For the text-containing cell, return its midpoint in [X, Y] coordinate format. 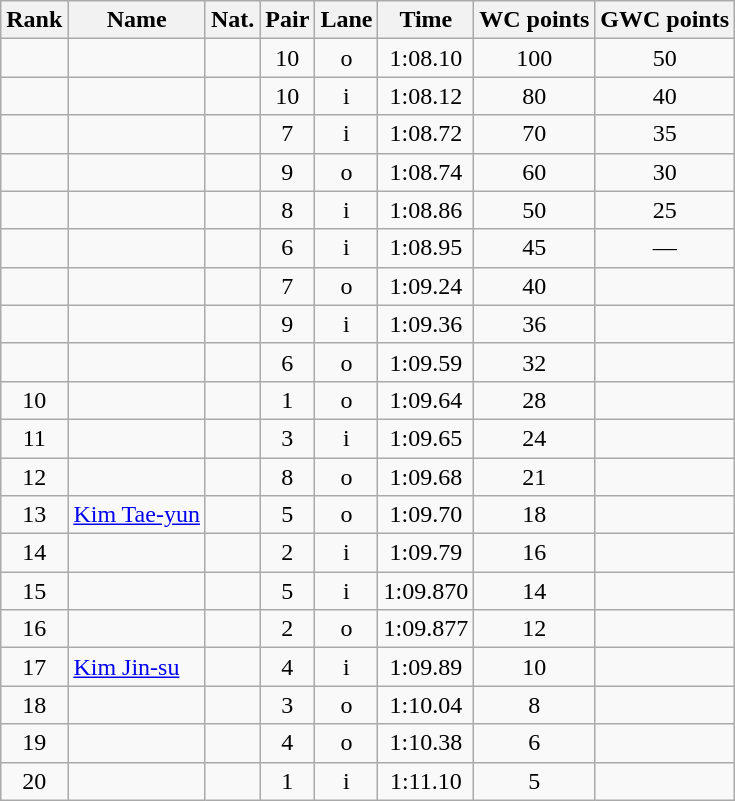
80 [534, 96]
1:10.38 [426, 743]
15 [34, 591]
— [665, 248]
24 [534, 438]
1:09.24 [426, 286]
25 [665, 210]
45 [534, 248]
1:08.10 [426, 58]
Rank [34, 20]
1:08.12 [426, 96]
Kim Jin-su [137, 667]
1:09.36 [426, 324]
1:11.10 [426, 781]
1:09.870 [426, 591]
1:09.877 [426, 629]
1:09.59 [426, 362]
1:10.04 [426, 705]
70 [534, 134]
1:09.79 [426, 553]
35 [665, 134]
32 [534, 362]
1:09.70 [426, 515]
13 [34, 515]
Kim Tae-yun [137, 515]
20 [34, 781]
WC points [534, 20]
1:08.95 [426, 248]
1:09.68 [426, 477]
Nat. [232, 20]
Pair [288, 20]
1:08.74 [426, 172]
1:08.86 [426, 210]
GWC points [665, 20]
36 [534, 324]
11 [34, 438]
Lane [346, 20]
21 [534, 477]
1:09.89 [426, 667]
1:09.64 [426, 400]
30 [665, 172]
28 [534, 400]
1:09.65 [426, 438]
17 [34, 667]
60 [534, 172]
1:08.72 [426, 134]
100 [534, 58]
Time [426, 20]
19 [34, 743]
Name [137, 20]
